Pinpoint the cell where the given text exists, returning its [X, Y] midpoint coordinate. 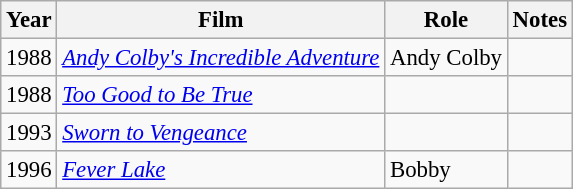
Sworn to Vengeance [221, 133]
Fever Lake [221, 170]
Andy Colby [446, 58]
Film [221, 20]
1993 [29, 133]
1996 [29, 170]
Too Good to Be True [221, 95]
Bobby [446, 170]
Year [29, 20]
Andy Colby's Incredible Adventure [221, 58]
Notes [540, 20]
Role [446, 20]
